Return the (x, y) coordinate for the center point of the cell that contains the specified text.  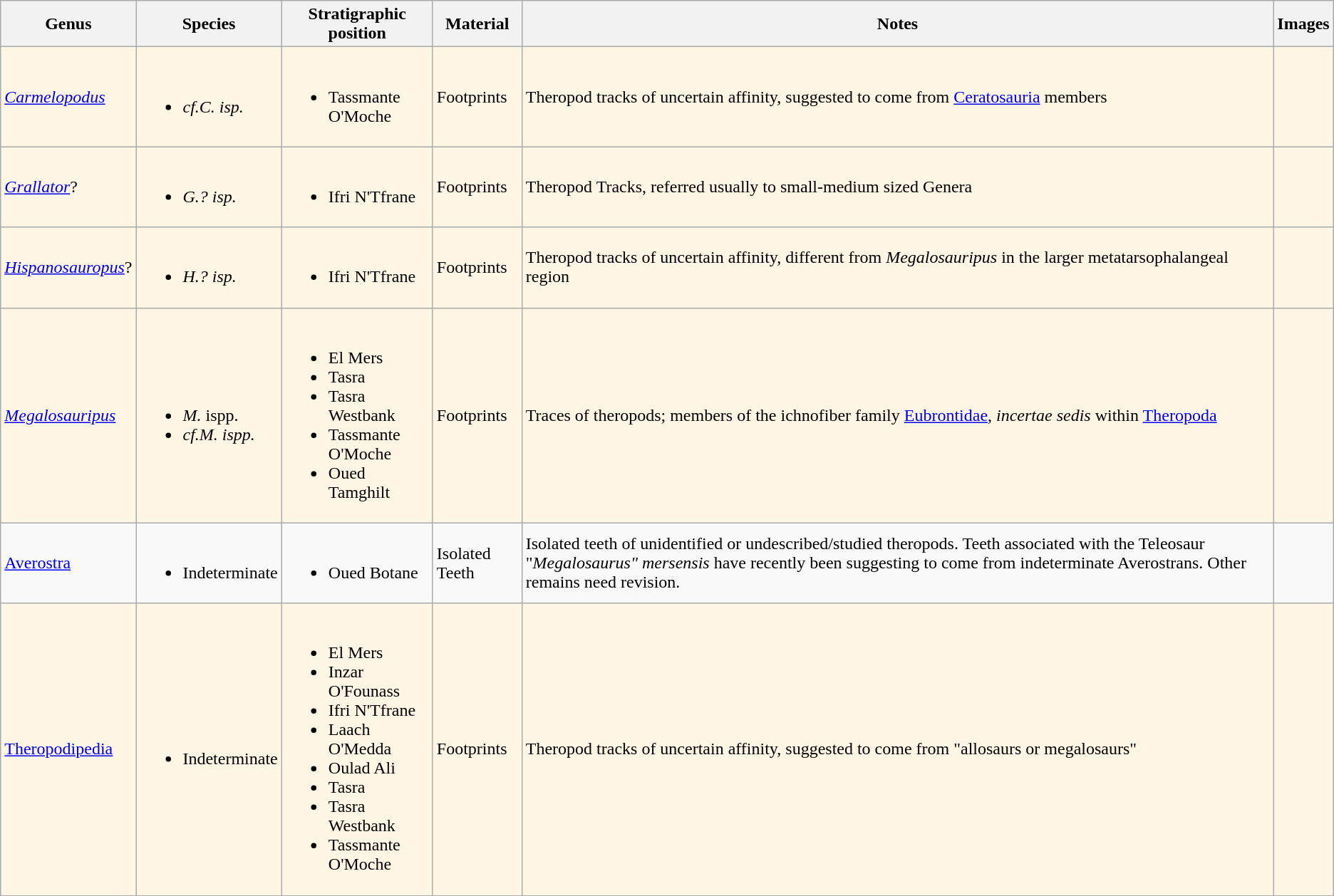
cf.C. isp. (209, 97)
Averostra (68, 563)
G.? isp. (209, 187)
Stratigraphic position (357, 24)
M. ispp.cf.M. ispp. (209, 415)
Traces of theropods; members of the ichnofiber family Eubrontidae, incertae sedis within Theropoda (898, 415)
Species (209, 24)
Isolated Teeth (477, 563)
Oued Botane (357, 563)
Images (1303, 24)
Theropod tracks of uncertain affinity, suggested to come from Ceratosauria members (898, 97)
El MersTasraTasra WestbankTassmante O'MocheOued Tamghilt (357, 415)
Theropodipedia (68, 749)
Theropod tracks of uncertain affinity, suggested to come from "allosaurs or megalosaurs" (898, 749)
Theropod tracks of uncertain affinity, different from Megalosauripus in the larger metatarsophalangeal region (898, 268)
Theropod Tracks, referred usually to small-medium sized Genera (898, 187)
Tassmante O'Moche (357, 97)
Grallator? (68, 187)
Notes (898, 24)
H.? isp. (209, 268)
El MersInzar O'FounassIfri N'TfraneLaach O'MeddaOulad AliTasraTasra WestbankTassmante O'Moche (357, 749)
Carmelopodus (68, 97)
Hispanosauropus? (68, 268)
Genus (68, 24)
Material (477, 24)
Megalosauripus (68, 415)
